Search for the cell housing the specified text and yield its (X, Y) center coordinate. 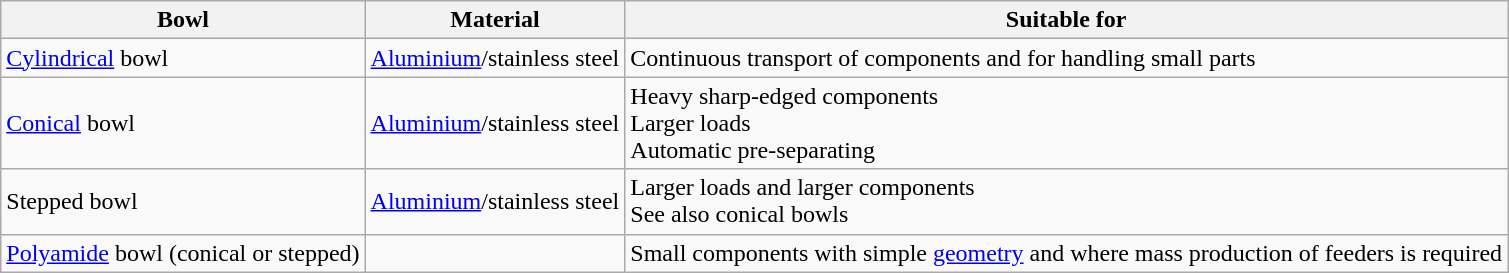
Heavy sharp-edged componentsLarger loadsAutomatic pre-separating (1066, 123)
Stepped bowl (183, 202)
Bowl (183, 20)
Small components with simple geometry and where mass production of feeders is required (1066, 253)
Conical bowl (183, 123)
Larger loads and larger componentsSee also conical bowls (1066, 202)
Material (495, 20)
Polyamide bowl (conical or stepped) (183, 253)
Continuous transport of components and for handling small parts (1066, 58)
Cylindrical bowl (183, 58)
Suitable for (1066, 20)
